Return [X, Y] of the center of cell containing provided text 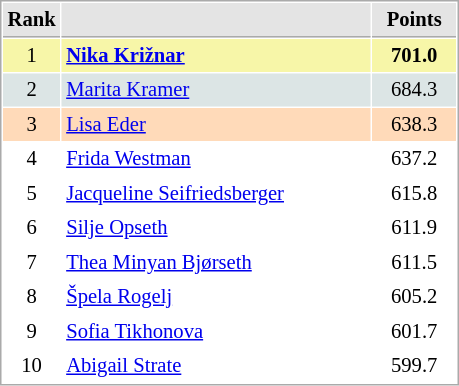
Frida Westman [216, 158]
5 [32, 194]
615.8 [414, 194]
605.2 [414, 296]
701.0 [414, 56]
Jacqueline Seifriedsberger [216, 194]
10 [32, 366]
8 [32, 296]
6 [32, 228]
611.9 [414, 228]
637.2 [414, 158]
Points [414, 20]
3 [32, 124]
638.3 [414, 124]
Abigail Strate [216, 366]
Lisa Eder [216, 124]
Rank [32, 20]
Marita Kramer [216, 90]
Silje Opseth [216, 228]
611.5 [414, 262]
1 [32, 56]
Thea Minyan Bjørseth [216, 262]
684.3 [414, 90]
4 [32, 158]
601.7 [414, 332]
Špela Rogelj [216, 296]
2 [32, 90]
599.7 [414, 366]
9 [32, 332]
7 [32, 262]
Nika Križnar [216, 56]
Sofia Tikhonova [216, 332]
